Find where the given text appears and provide that cell's center as (x, y) coordinate. 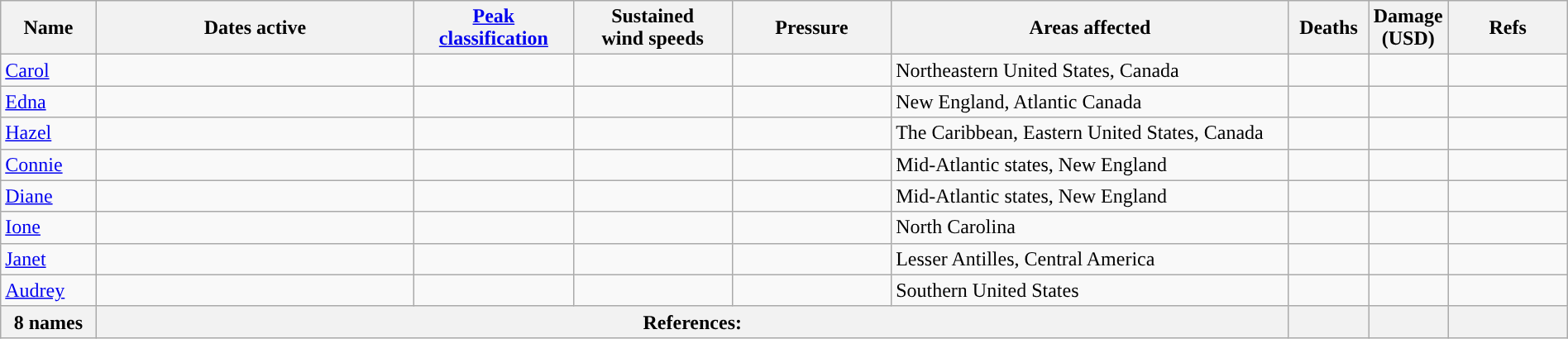
Southern United States (1090, 290)
Diane (48, 196)
Dates active (255, 28)
Audrey (48, 290)
8 names (48, 322)
Lesser Antilles, Central America (1090, 259)
Deaths (1328, 28)
Areas affected (1090, 28)
References: (692, 322)
Peak classification (494, 28)
Carol (48, 70)
Ione (48, 227)
North Carolina (1090, 227)
Janet (48, 259)
Edna (48, 102)
New England, Atlantic Canada (1090, 102)
Connie (48, 165)
Sustainedwind speeds (653, 28)
Refs (1508, 28)
Damage(USD) (1408, 28)
Northeastern United States, Canada (1090, 70)
Name (48, 28)
Pressure (811, 28)
Hazel (48, 133)
The Caribbean, Eastern United States, Canada (1090, 133)
